Return (X, Y) of the center of cell containing provided text 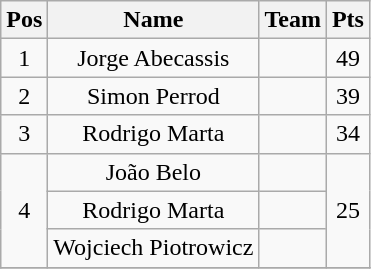
25 (348, 210)
Name (154, 20)
34 (348, 134)
49 (348, 58)
Pos (24, 20)
Simon Perrod (154, 96)
Pts (348, 20)
2 (24, 96)
39 (348, 96)
3 (24, 134)
João Belo (154, 172)
Jorge Abecassis (154, 58)
1 (24, 58)
4 (24, 210)
Wojciech Piotrowicz (154, 248)
Team (293, 20)
